Identify which cell holds the provided text, then report its [x, y] central coordinate. 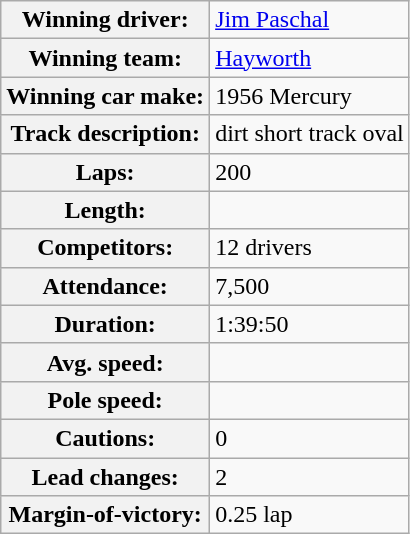
0.25 lap [310, 515]
Winning driver: [106, 20]
Lead changes: [106, 477]
1:39:50 [310, 324]
Attendance: [106, 286]
Competitors: [106, 248]
Winning team: [106, 58]
200 [310, 172]
dirt short track oval [310, 134]
Laps: [106, 172]
Length: [106, 210]
Cautions: [106, 438]
2 [310, 477]
Winning car make: [106, 96]
Duration: [106, 324]
Avg. speed: [106, 362]
Jim Paschal [310, 20]
Track description: [106, 134]
Hayworth [310, 58]
Margin-of-victory: [106, 515]
1956 Mercury [310, 96]
0 [310, 438]
7,500 [310, 286]
12 drivers [310, 248]
Pole speed: [106, 400]
